Provide the (X, Y) coordinate of the cell's center where the given text is located.  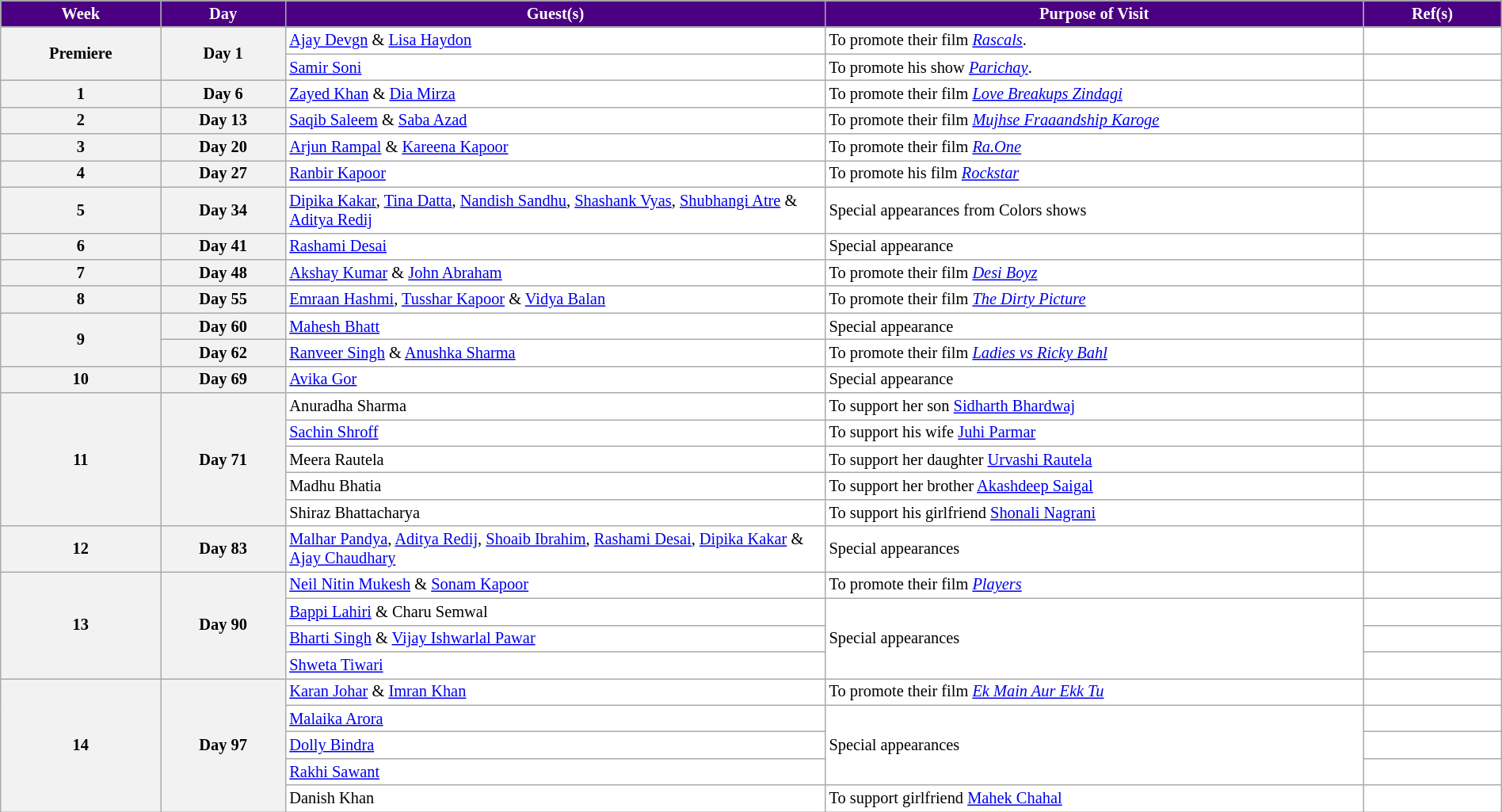
To support his wife Juhi Parmar (1095, 433)
Shweta Tiwari (555, 665)
Dipika Kakar, Tina Datta, Nandish Sandhu, Shashank Vyas, Shubhangi Atre & Aditya Redij (555, 210)
Malhar Pandya, Aditya Redij, Shoaib Ibrahim, Rashami Desai, Dipika Kakar & Ajay Chaudhary (555, 549)
To promote their film Ladies vs Ricky Bahl (1095, 353)
6 (81, 246)
Ranbir Kapoor (555, 173)
Day 69 (223, 379)
To support girlfriend Mahek Chahal (1095, 799)
Rakhi Sawant (555, 772)
Day 48 (223, 273)
11 (81, 459)
14 (81, 745)
Avika Gor (555, 379)
Dolly Bindra (555, 745)
Premiere (81, 54)
Day 6 (223, 93)
Malaika Arora (555, 719)
Neil Nitin Mukesh & Sonam Kapoor (555, 585)
9 (81, 339)
Day 90 (223, 624)
To promote his film Rockstar (1095, 173)
Akshay Kumar & John Abraham (555, 273)
8 (81, 299)
Emraan Hashmi, Tusshar Kapoor & Vidya Balan (555, 299)
13 (81, 624)
Sachin Shroff (555, 433)
Ranveer Singh & Anushka Sharma (555, 353)
Anuradha Sharma (555, 406)
Day 60 (223, 326)
12 (81, 549)
Day (223, 13)
Bappi Lahiri & Charu Semwal (555, 612)
Day 34 (223, 210)
Guest(s) (555, 13)
10 (81, 379)
Shiraz Bhattacharya (555, 513)
Karan Johar & Imran Khan (555, 692)
Purpose of Visit (1095, 13)
4 (81, 173)
Rashami Desai (555, 246)
To promote their film Ek Main Aur Ekk Tu (1095, 692)
To promote their film Love Breakups Zindagi (1095, 93)
Day 1 (223, 54)
To promote their film Ra.One (1095, 147)
To promote their film The Dirty Picture (1095, 299)
Day 62 (223, 353)
To promote their film Rascals. (1095, 40)
3 (81, 147)
Arjun Rampal & Kareena Kapoor (555, 147)
2 (81, 120)
To promote his show Parichay. (1095, 67)
Ajay Devgn & Lisa Haydon (555, 40)
Day 55 (223, 299)
Meera Rautela (555, 459)
To promote their film Players (1095, 585)
Day 41 (223, 246)
To support her son Sidharth Bhardwaj (1095, 406)
Day 71 (223, 459)
7 (81, 273)
To support his girlfriend Shonali Nagrani (1095, 513)
Special appearances from Colors shows (1095, 210)
Samir Soni (555, 67)
Day 97 (223, 745)
Zayed Khan & Dia Mirza (555, 93)
Mahesh Bhatt (555, 326)
1 (81, 93)
To support her daughter Urvashi Rautela (1095, 459)
Day 20 (223, 147)
Week (81, 13)
Day 13 (223, 120)
Saqib Saleem & Saba Azad (555, 120)
5 (81, 210)
Danish Khan (555, 799)
Ref(s) (1432, 13)
To promote their film Mujhse Fraaandship Karoge (1095, 120)
Day 83 (223, 549)
Madhu Bhatia (555, 486)
Day 27 (223, 173)
Bharti Singh & Vijay Ishwarlal Pawar (555, 639)
To support her brother Akashdeep Saigal (1095, 486)
To promote their film Desi Boyz (1095, 273)
